Return [x, y] of the center of cell containing provided text 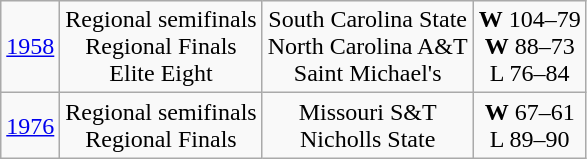
1958 [30, 47]
Regional semifinalsRegional Finals [161, 126]
W 67–61L 89–90 [530, 126]
1976 [30, 126]
Regional semifinalsRegional FinalsElite Eight [161, 47]
South Carolina StateNorth Carolina A&TSaint Michael's [368, 47]
Missouri S&TNicholls State [368, 126]
W 104–79W 88–73L 76–84 [530, 47]
